Output the [x, y] coordinate of the center of the cell containing the given text.  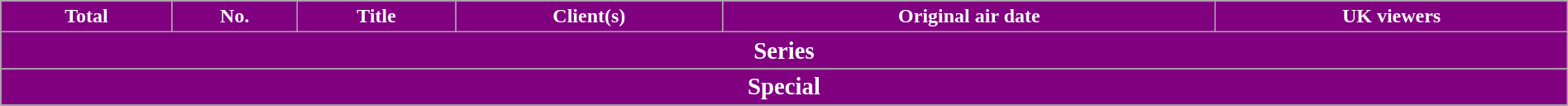
Client(s) [589, 17]
Special [784, 87]
No. [235, 17]
Total [86, 17]
Title [375, 17]
Series [784, 51]
Original air date [969, 17]
UK viewers [1391, 17]
